Pinpoint the cell where the given text exists, returning its (x, y) midpoint coordinate. 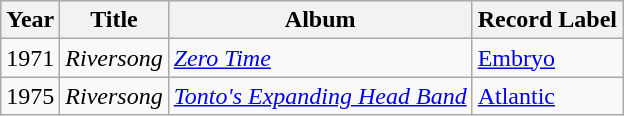
1971 (30, 58)
Title (114, 20)
Record Label (547, 20)
Year (30, 20)
1975 (30, 96)
Tonto's Expanding Head Band (320, 96)
Zero Time (320, 58)
Album (320, 20)
Atlantic (547, 96)
Embryo (547, 58)
